From the cell containing the given text, extract its center point as [X, Y] coordinate. 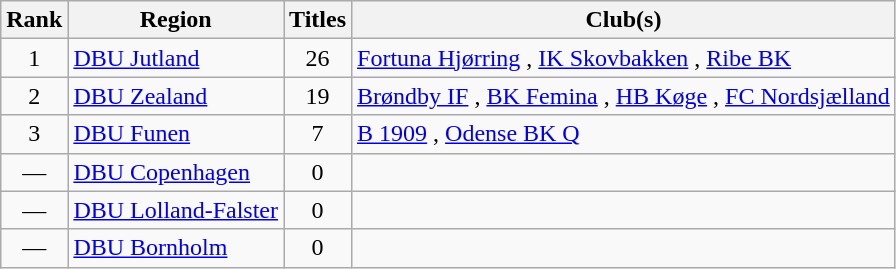
Rank [34, 20]
DBU Jutland [176, 58]
Titles [318, 20]
26 [318, 58]
Brøndby IF , BK Femina , HB Køge , FC Nordsjælland [624, 96]
B 1909 , Odense BK Q [624, 134]
DBU Funen [176, 134]
DBU Bornholm [176, 248]
19 [318, 96]
Club(s) [624, 20]
Fortuna Hjørring , IK Skovbakken , Ribe BK [624, 58]
Region [176, 20]
2 [34, 96]
DBU Copenhagen [176, 172]
DBU Zealand [176, 96]
DBU Lolland-Falster [176, 210]
1 [34, 58]
7 [318, 134]
3 [34, 134]
